Identify which cell holds the provided text, then report its [X, Y] central coordinate. 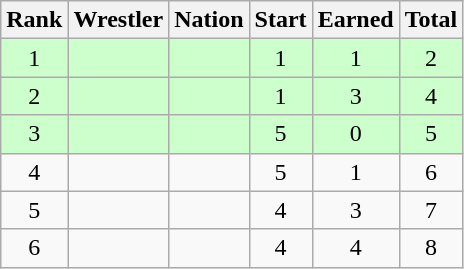
8 [431, 248]
Earned [356, 20]
Start [280, 20]
Nation [209, 20]
0 [356, 134]
7 [431, 210]
Wrestler [118, 20]
Rank [34, 20]
Total [431, 20]
